Extract the (X, Y) coordinate from the center of the cell holding the provided text.  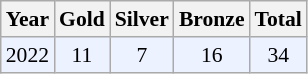
11 (82, 55)
Total (278, 19)
7 (142, 55)
34 (278, 55)
Gold (82, 19)
Year (28, 19)
2022 (28, 55)
Bronze (212, 19)
Silver (142, 19)
16 (212, 55)
